Output the (x, y) coordinate of the center of the cell containing the given text.  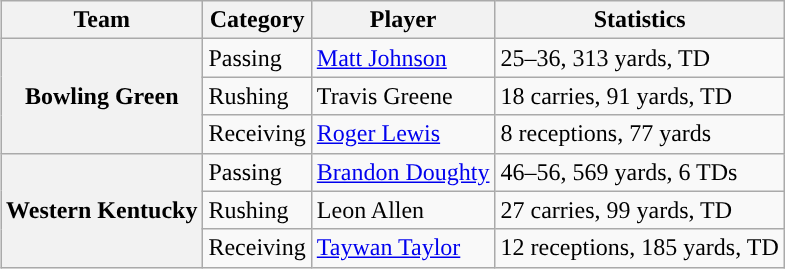
Category (257, 20)
Bowling Green (102, 96)
25–36, 313 yards, TD (640, 58)
Matt Johnson (403, 58)
Western Kentucky (102, 210)
27 carries, 99 yards, TD (640, 210)
12 receptions, 185 yards, TD (640, 248)
18 carries, 91 yards, TD (640, 96)
Player (403, 20)
Team (102, 20)
Roger Lewis (403, 134)
Taywan Taylor (403, 248)
8 receptions, 77 yards (640, 134)
Leon Allen (403, 210)
46–56, 569 yards, 6 TDs (640, 172)
Brandon Doughty (403, 172)
Statistics (640, 20)
Travis Greene (403, 96)
